Determine the (x, y) coordinate at the center of the cell enclosing the given text.  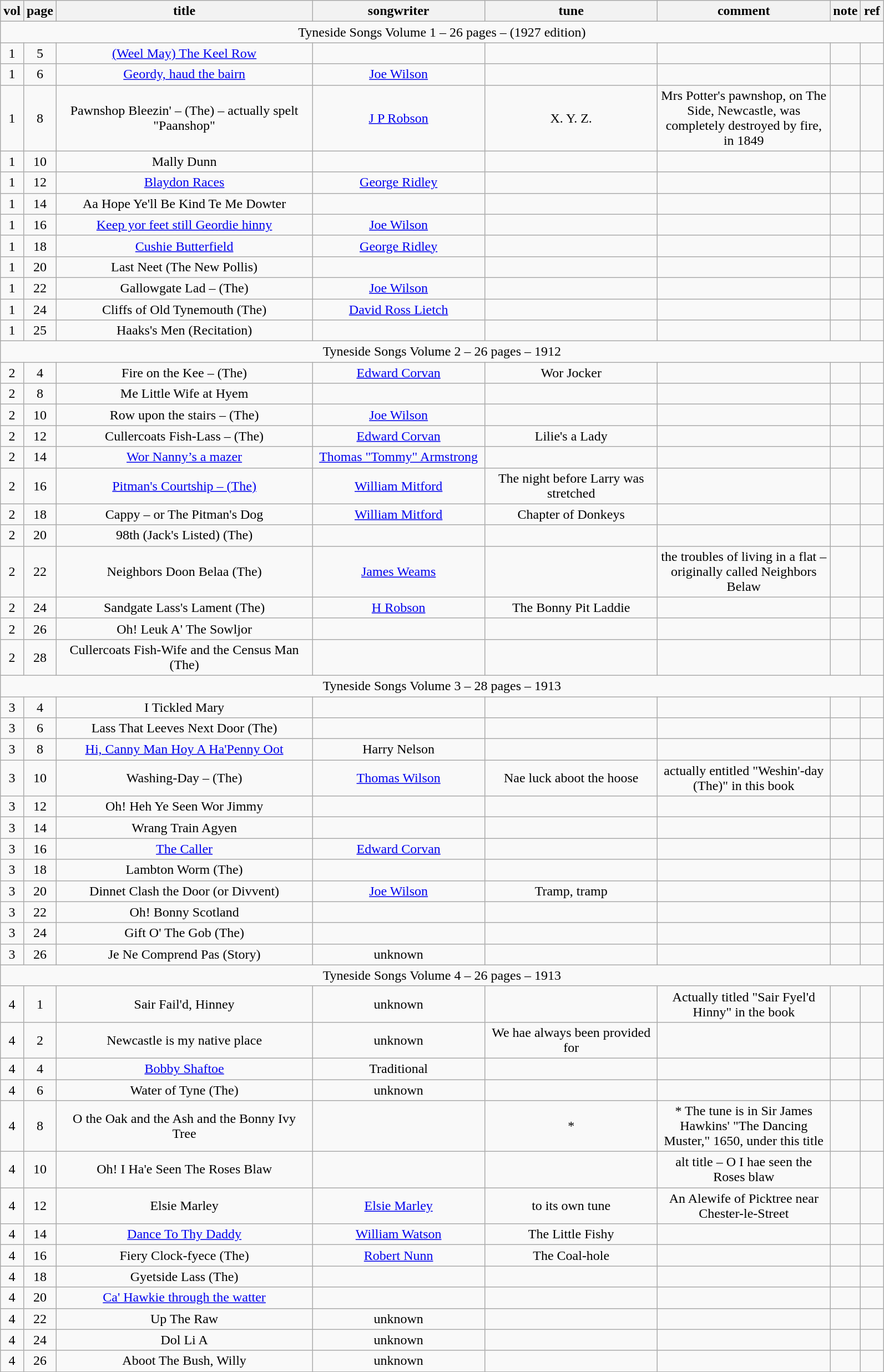
The Coal-hole (572, 1255)
Wor Nanny’s a mazer (184, 457)
page (40, 11)
Traditional (398, 1069)
Dance To Thy Daddy (184, 1234)
Hi, Canny Man Hoy A Ha'Penny Oot (184, 750)
Pitman's Courtship – (The) (184, 486)
Cliffs of Old Tynemouth (The) (184, 309)
William Watson (398, 1234)
Geordy, haud the bairn (184, 74)
ref (872, 11)
* (572, 1126)
28 (40, 657)
Lambton Worm (The) (184, 870)
comment (744, 11)
Dol Li A (184, 1340)
alt title – O I hae seen the Roses blaw (744, 1170)
The Bonny Pit Laddie (572, 607)
Thomas "Tommy" Armstrong (398, 457)
Tramp, tramp (572, 891)
Aboot The Bush, Willy (184, 1361)
songwriter (398, 11)
Ca' Hawkie through the watter (184, 1298)
Washing-Day – (The) (184, 778)
The night before Larry was stretched (572, 486)
Mrs Potter's pawnshop, on The Side, Newcastle, was completely destroyed by fire, in 1849 (744, 118)
Harry Nelson (398, 750)
Aa Hope Ye'll Be Kind Te Me Dowter (184, 204)
98th (Jack's Listed) (The) (184, 535)
Lilie's a Lady (572, 436)
An Alewife of Picktree near Chester-le-Street (744, 1206)
Last Neet (The New Pollis) (184, 267)
Neighbors Doon Belaa (The) (184, 571)
Tyneside Songs Volume 1 – 26 pages – (1927 edition) (442, 32)
Robert Nunn (398, 1255)
Oh! I Ha'e Seen The Roses Blaw (184, 1170)
Tyneside Songs Volume 2 – 26 pages – 1912 (442, 352)
Me Little Wife at Hyem (184, 394)
Gyetside Lass (The) (184, 1277)
(Weel May) The Keel Row (184, 53)
We hae always been provided for (572, 1040)
Pawnshop Bleezin' – (The) – actually spelt "Paanshop" (184, 118)
Oh! Bonny Scotland (184, 912)
Oh! Heh Ye Seen Wor Jimmy (184, 807)
The Little Fishy (572, 1234)
tune (572, 11)
David Ross Lietch (398, 309)
Je Ne Comprend Pas (Story) (184, 954)
Cushie Butterfield (184, 246)
to its own tune (572, 1206)
Cullercoats Fish-Wife and the Census Man (The) (184, 657)
Sair Fail'd, Hinney (184, 1004)
Dinnet Clash the Door (or Divvent) (184, 891)
the troubles of living in a flat – originally called Neighbors Belaw (744, 571)
Gift O' The Gob (The) (184, 933)
Water of Tyne (The) (184, 1090)
Actually titled "Sair Fyel'd Hinny" in the book (744, 1004)
Lass That Leeves Next Door (The) (184, 728)
5 (40, 53)
Wrang Train Agyen (184, 828)
X. Y. Z. (572, 118)
J P Robson (398, 118)
O the Oak and the Ash and the Bonny Ivy Tree (184, 1126)
Blaydon Races (184, 183)
Tyneside Songs Volume 3 – 28 pages – 1913 (442, 686)
Up The Raw (184, 1319)
The Caller (184, 849)
note (846, 11)
Wor Jocker (572, 373)
James Weams (398, 571)
title (184, 11)
Gallowgate Lad – (The) (184, 288)
Row upon the stairs – (The) (184, 415)
Fire on the Kee – (The) (184, 373)
Nae luck aboot the hoose (572, 778)
Sandgate Lass's Lament (The) (184, 607)
Tyneside Songs Volume 4 – 26 pages – 1913 (442, 975)
Bobby Shaftoe (184, 1069)
Chapter of Donkeys (572, 514)
25 (40, 331)
Cappy – or The Pitman's Dog (184, 514)
Oh! Leuk A' The Sowljor (184, 629)
H Robson (398, 607)
Fiery Clock-fyece (The) (184, 1255)
Haaks's Men (Recitation) (184, 331)
Newcastle is my native place (184, 1040)
Keep yor feet still Geordie hinny (184, 225)
* The tune is in Sir James Hawkins' "The Dancing Muster," 1650, under this title (744, 1126)
I Tickled Mary (184, 707)
actually entitled "Weshin'-day (The)" in this book (744, 778)
Thomas Wilson (398, 778)
Cullercoats Fish-Lass – (The) (184, 436)
Mally Dunn (184, 161)
vol (12, 11)
